Output the (X, Y) coordinate of the center of the cell containing the given text.  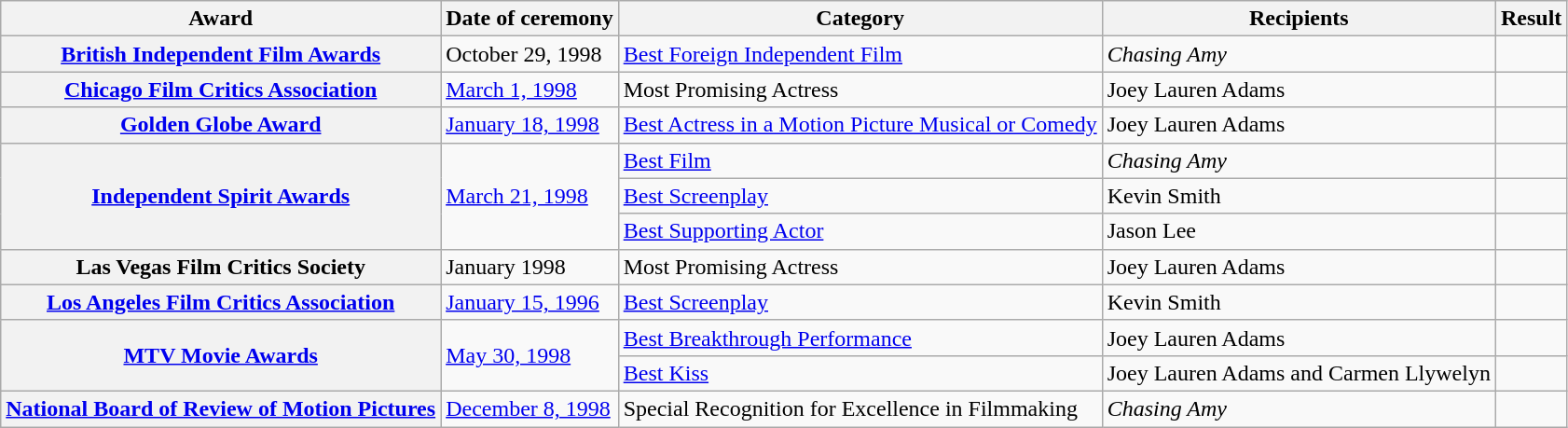
January 1998 (530, 267)
Best Foreign Independent Film (860, 54)
MTV Movie Awards (221, 355)
Recipients (1299, 19)
Best Breakthrough Performance (860, 338)
Best Supporting Actor (860, 231)
National Board of Review of Motion Pictures (221, 408)
January 15, 1996 (530, 302)
Best Film (860, 160)
Joey Lauren Adams and Carmen Llywelyn (1299, 373)
Las Vegas Film Critics Society (221, 267)
October 29, 1998 (530, 54)
Date of ceremony (530, 19)
Best Actress in a Motion Picture Musical or Comedy (860, 125)
Chicago Film Critics Association (221, 90)
Los Angeles Film Critics Association (221, 302)
Special Recognition for Excellence in Filmmaking (860, 408)
Best Kiss (860, 373)
March 1, 1998 (530, 90)
Jason Lee (1299, 231)
Category (860, 19)
Award (221, 19)
Golden Globe Award (221, 125)
December 8, 1998 (530, 408)
Independent Spirit Awards (221, 196)
March 21, 1998 (530, 196)
January 18, 1998 (530, 125)
May 30, 1998 (530, 355)
British Independent Film Awards (221, 54)
Result (1531, 19)
